Search for the cell housing the specified text and yield its [X, Y] center coordinate. 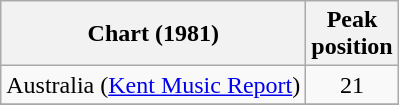
Chart (1981) [154, 34]
Australia (Kent Music Report) [154, 85]
Peakposition [352, 34]
21 [352, 85]
